Output the [x, y] coordinate of the center of the cell containing the given text.  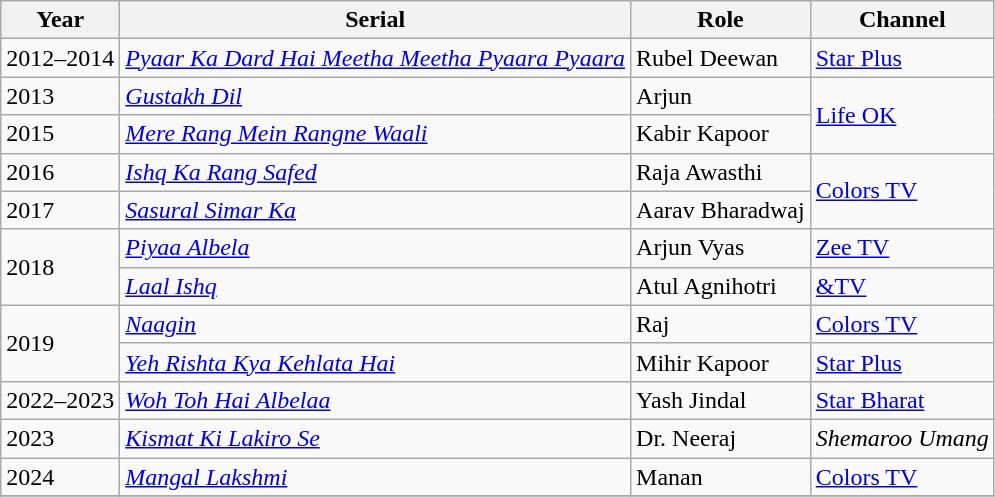
2022–2023 [60, 400]
Mangal Lakshmi [376, 477]
Shemaroo Umang [902, 438]
Ishq Ka Rang Safed [376, 172]
2013 [60, 96]
Arjun Vyas [721, 248]
Manan [721, 477]
Mere Rang Mein Rangne Waali [376, 134]
Yeh Rishta Kya Kehlata Hai [376, 362]
Raja Awasthi [721, 172]
Gustakh Dil [376, 96]
Dr. Neeraj [721, 438]
Yash Jindal [721, 400]
2019 [60, 343]
2024 [60, 477]
Kabir Kapoor [721, 134]
Arjun [721, 96]
Zee TV [902, 248]
Naagin [376, 324]
Year [60, 20]
2018 [60, 267]
Sasural Simar Ka [376, 210]
Woh Toh Hai Albelaa [376, 400]
Star Bharat [902, 400]
Life OK [902, 115]
Role [721, 20]
Rubel Deewan [721, 58]
Atul Agnihotri [721, 286]
Laal Ishq [376, 286]
2017 [60, 210]
Raj [721, 324]
2023 [60, 438]
Aarav Bharadwaj [721, 210]
2016 [60, 172]
Pyaar Ka Dard Hai Meetha Meetha Pyaara Pyaara [376, 58]
Piyaa Albela [376, 248]
2012–2014 [60, 58]
&TV [902, 286]
Kismat Ki Lakiro Se [376, 438]
Mihir Kapoor [721, 362]
Serial [376, 20]
2015 [60, 134]
Channel [902, 20]
